Provide the (X, Y) coordinate of the cell's center where the given text is located.  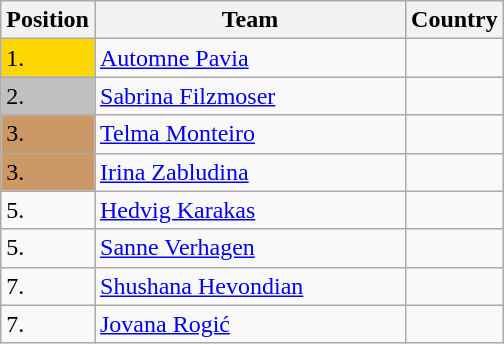
Automne Pavia (250, 58)
Shushana Hevondian (250, 286)
Irina Zabludina (250, 172)
Hedvig Karakas (250, 210)
Team (250, 20)
Sabrina Filzmoser (250, 96)
Sanne Verhagen (250, 248)
Jovana Rogić (250, 324)
2. (48, 96)
Position (48, 20)
Telma Monteiro (250, 134)
1. (48, 58)
Country (455, 20)
